For the text-containing cell, return its midpoint in [X, Y] coordinate format. 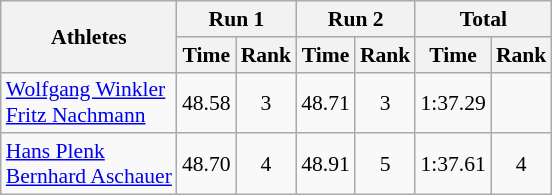
Run 2 [356, 19]
48.70 [206, 164]
Hans PlenkBernhard Aschauer [89, 164]
Wolfgang WinklerFritz Nachmann [89, 102]
1:37.61 [452, 164]
48.58 [206, 102]
48.91 [326, 164]
Run 1 [236, 19]
Athletes [89, 36]
5 [386, 164]
48.71 [326, 102]
1:37.29 [452, 102]
Total [483, 19]
